For the text-containing cell, return its midpoint in (X, Y) coordinate format. 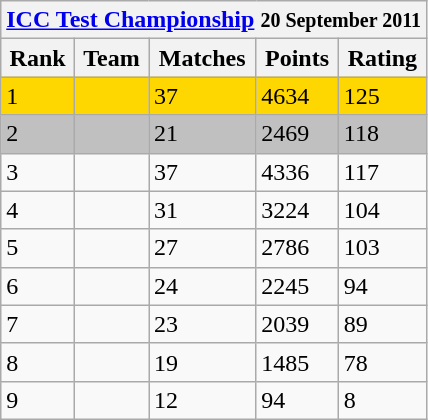
6 (38, 286)
89 (382, 324)
Points (297, 58)
118 (382, 134)
ICC Test Championship 20 September 2011 (214, 20)
2786 (297, 248)
Rank (38, 58)
1485 (297, 362)
103 (382, 248)
2469 (297, 134)
23 (202, 324)
27 (202, 248)
9 (38, 400)
19 (202, 362)
12 (202, 400)
4634 (297, 96)
4 (38, 210)
4336 (297, 172)
3 (38, 172)
5 (38, 248)
3224 (297, 210)
125 (382, 96)
2245 (297, 286)
78 (382, 362)
104 (382, 210)
Team (111, 58)
24 (202, 286)
Matches (202, 58)
2039 (297, 324)
21 (202, 134)
2 (38, 134)
Rating (382, 58)
117 (382, 172)
7 (38, 324)
31 (202, 210)
1 (38, 96)
